Find where the given text appears and provide that cell's center as (x, y) coordinate. 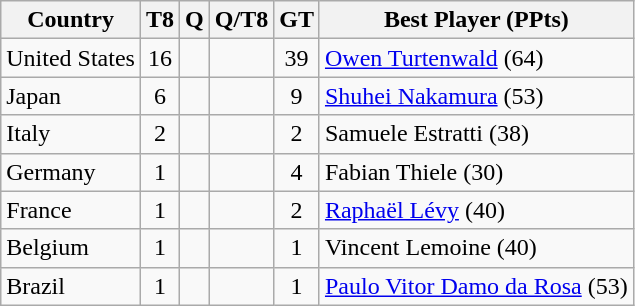
Brazil (71, 286)
France (71, 210)
T8 (160, 20)
6 (160, 96)
Q (195, 20)
Raphaël Lévy (40) (476, 210)
Japan (71, 96)
9 (297, 96)
United States (71, 58)
Shuhei Nakamura (53) (476, 96)
Best Player (PPts) (476, 20)
16 (160, 58)
Fabian Thiele (30) (476, 172)
Paulo Vitor Damo da Rosa (53) (476, 286)
Vincent Lemoine (40) (476, 248)
Italy (71, 134)
Samuele Estratti (38) (476, 134)
GT (297, 20)
Owen Turtenwald (64) (476, 58)
Country (71, 20)
Belgium (71, 248)
39 (297, 58)
Germany (71, 172)
4 (297, 172)
Q/T8 (241, 20)
